Provide the (x, y) coordinate of the cell's center where the given text is located.  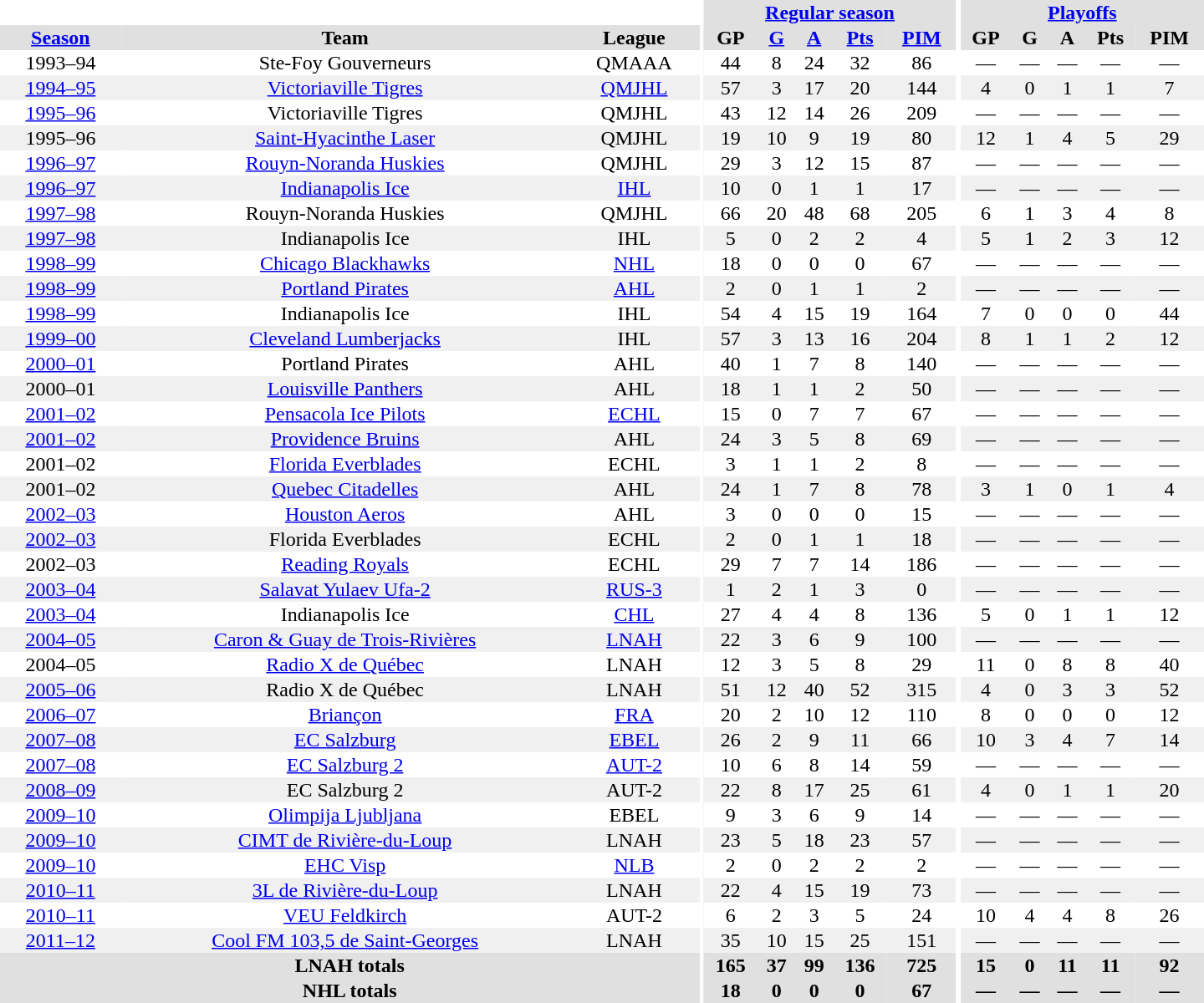
1993–94 (60, 63)
CIMT de Rivière-du-Loup (345, 840)
204 (921, 339)
315 (921, 690)
Briançon (345, 715)
35 (731, 940)
13 (814, 339)
Cleveland Lumberjacks (345, 339)
32 (860, 63)
80 (921, 138)
54 (731, 313)
EHC Visp (345, 865)
FRA (634, 715)
LNAH totals (349, 965)
100 (921, 639)
186 (921, 564)
2005–06 (60, 690)
92 (1169, 965)
87 (921, 163)
Season (60, 38)
CHL (634, 614)
68 (860, 213)
Houston Aeros (345, 514)
RUS-3 (634, 589)
99 (814, 965)
Saint-Hyacinthe Laser (345, 138)
Providence Bruins (345, 439)
Cool FM 103,5 de Saint-Georges (345, 940)
1999–00 (60, 339)
205 (921, 213)
Team (345, 38)
73 (921, 890)
140 (921, 364)
164 (921, 313)
Ste-Foy Gouverneurs (345, 63)
Pensacola Ice Pilots (345, 414)
Salavat Yulaev Ufa-2 (345, 589)
3L de Rivière-du-Loup (345, 890)
Louisville Panthers (345, 389)
League (634, 38)
NHL (634, 263)
2008–09 (60, 790)
69 (921, 439)
43 (731, 113)
61 (921, 790)
Reading Royals (345, 564)
Regular season (829, 13)
Playoffs (1082, 13)
2006–07 (60, 715)
144 (921, 88)
151 (921, 940)
2011–12 (60, 940)
50 (921, 389)
QMAAA (634, 63)
NHL totals (349, 990)
Quebec Citadelles (345, 489)
NLB (634, 865)
27 (731, 614)
725 (921, 965)
110 (921, 715)
86 (921, 63)
78 (921, 489)
Olimpija Ljubljana (345, 815)
16 (860, 339)
209 (921, 113)
Caron & Guay de Trois-Rivières (345, 639)
165 (731, 965)
51 (731, 690)
37 (776, 965)
VEU Feldkirch (345, 915)
1994–95 (60, 88)
EC Salzburg (345, 740)
Chicago Blackhawks (345, 263)
59 (921, 765)
48 (814, 213)
